For the text-containing cell, return its midpoint in [X, Y] coordinate format. 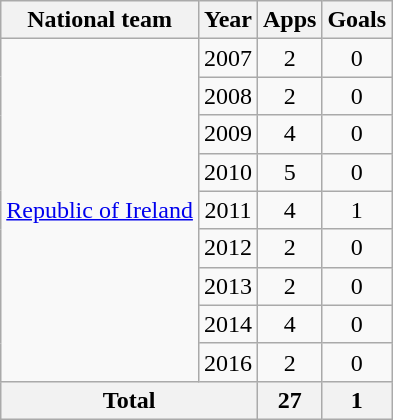
27 [289, 400]
Year [228, 20]
2016 [228, 362]
2008 [228, 96]
2011 [228, 210]
2010 [228, 172]
Apps [289, 20]
Republic of Ireland [100, 210]
Goals [357, 20]
2012 [228, 248]
2007 [228, 58]
2014 [228, 324]
National team [100, 20]
5 [289, 172]
Total [130, 400]
2013 [228, 286]
2009 [228, 134]
